Identify which cell holds the provided text, then report its [X, Y] central coordinate. 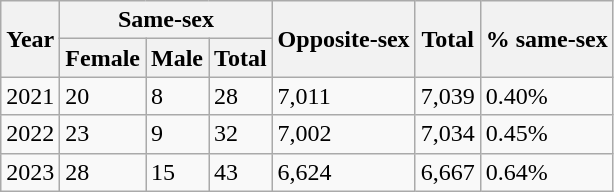
6,624 [344, 172]
9 [178, 134]
7,039 [448, 96]
Same-sex [166, 20]
2022 [30, 134]
% same-sex [546, 39]
32 [241, 134]
23 [103, 134]
7,034 [448, 134]
Female [103, 58]
15 [178, 172]
7,011 [344, 96]
0.64% [546, 172]
0.40% [546, 96]
Opposite-sex [344, 39]
2023 [30, 172]
Year [30, 39]
6,667 [448, 172]
8 [178, 96]
2021 [30, 96]
20 [103, 96]
7,002 [344, 134]
0.45% [546, 134]
43 [241, 172]
Male [178, 58]
